Detect which cell encompasses the target text, then output its (X, Y) center coordinate. 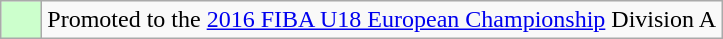
Promoted to the 2016 FIBA U18 European Championship Division A (382, 20)
